Scan for the cell matching the given text and deliver its (x, y) coordinate at center. 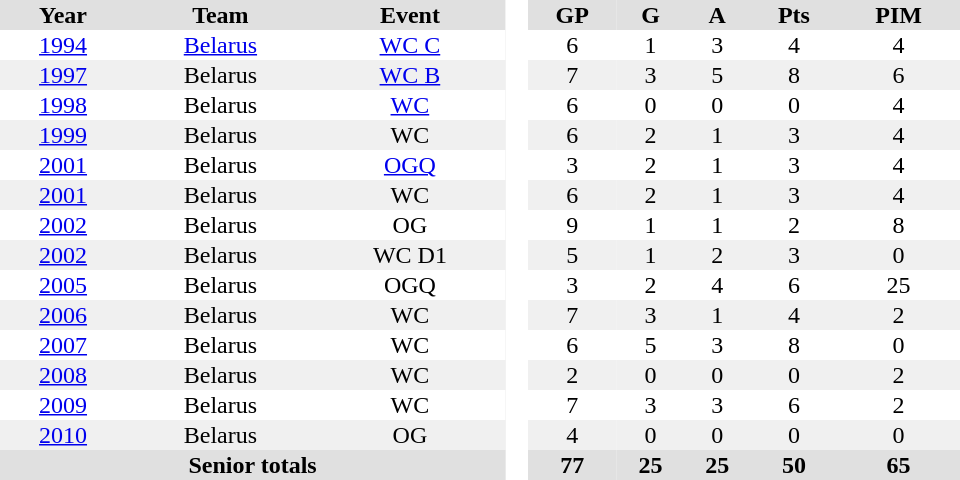
2010 (63, 435)
PIM (898, 15)
9 (572, 225)
2005 (63, 285)
65 (898, 465)
77 (572, 465)
2007 (63, 345)
G (650, 15)
WC B (410, 75)
1994 (63, 45)
Event (410, 15)
WC C (410, 45)
WC D1 (410, 255)
Year (63, 15)
Pts (794, 15)
GP (572, 15)
2008 (63, 375)
2009 (63, 405)
Senior totals (252, 465)
1998 (63, 105)
1999 (63, 135)
1997 (63, 75)
Team (220, 15)
50 (794, 465)
2006 (63, 315)
A (718, 15)
